Extract the [X, Y] coordinate from the center of the cell holding the provided text.  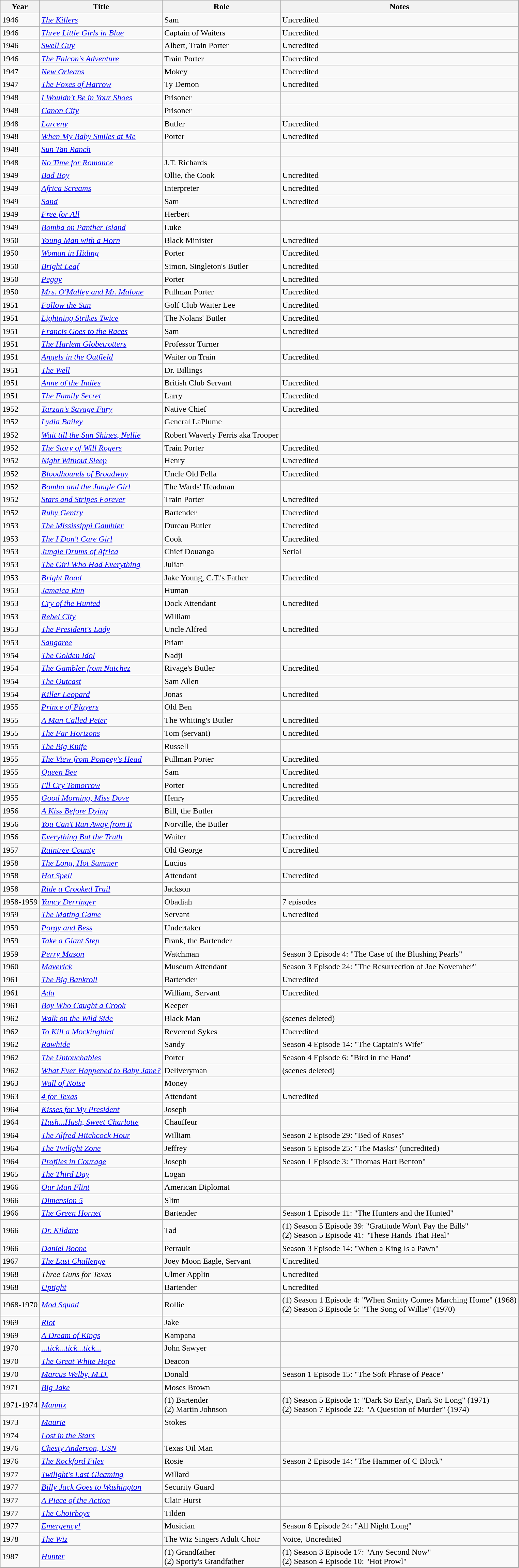
Bomba on Panther Island [101, 227]
Cry of the Hunted [101, 604]
1967 [20, 1261]
Joey Moon Eagle, Servant [222, 1261]
A Man Called Peter [101, 720]
Sand [101, 201]
Hunter [101, 1557]
Albert, Train Porter [222, 46]
Emergency! [101, 1526]
Musician [222, 1526]
Norville, the Butler [222, 824]
Season 3 Episode 4: "The Case of the Blushing Pearls" [399, 954]
The Twilight Zone [101, 1148]
Money [222, 1083]
Young Man with a Horn [101, 240]
The Long, Hot Summer [101, 863]
Follow the Sun [101, 305]
Anne of the Indies [101, 383]
Chief Douanga [222, 551]
Rivage's Butler [222, 668]
Yancy Derringer [101, 902]
Black Minister [222, 240]
(1) Season 5 Episode 1: "Dark So Early, Dark So Long" (1971)(2) Season 7 Episode 22: "A Question of Murder" (1974) [399, 1405]
Swell Guy [101, 46]
Voice, Uncredited [399, 1539]
The Green Hornet [101, 1213]
I'll Cry Tomorrow [101, 785]
Uncle Alfred [222, 629]
Lydia Bailey [101, 422]
Wait till the Sun Shines, Nellie [101, 435]
The Family Secret [101, 396]
Ruby Gentry [101, 513]
Robert Waverly Ferris aka Trooper [222, 435]
Billy Jack Goes to Washington [101, 1487]
Season 2 Episode 29: "Bed of Roses" [399, 1135]
1965 [20, 1174]
Rosie [222, 1461]
Waiter [222, 837]
Watchman [222, 954]
Season 1 Episode 15: "The Soft Phrase of Peace" [399, 1374]
To Kill a Mockingbird [101, 1032]
1960 [20, 966]
Canon City [101, 110]
Good Morning, Miss Dove [101, 798]
Francis Goes to the Races [101, 331]
Ada [101, 993]
Role [222, 7]
Waiter on Train [222, 357]
Twilight's Last Gleaming [101, 1474]
The Far Horizons [101, 733]
Serial [399, 551]
Everything But the Truth [101, 837]
Jake [222, 1322]
Sangaree [101, 642]
The Big Bankroll [101, 979]
Professor Turner [222, 344]
Boy Who Caught a Crook [101, 1006]
Mrs. O'Malley and Mr. Malone [101, 292]
Native Chief [222, 409]
Bloodhounds of Broadway [101, 474]
Tilden [222, 1513]
Season 1 Episode 3: "Thomas Hart Benton" [399, 1161]
Mod Squad [101, 1305]
Ty Demon [222, 85]
J.T. Richards [222, 163]
No Time for Romance [101, 163]
Season 4 Episode 6: "Bird in the Hand" [399, 1057]
Wall of Noise [101, 1083]
The Golden Idol [101, 655]
Captain of Waiters [222, 33]
The Well [101, 370]
Walk on the Wild Side [101, 1019]
John Sawyer [222, 1348]
Dimension 5 [101, 1200]
Riot [101, 1322]
The Rockford Files [101, 1461]
Sandy [222, 1045]
Big Jake [101, 1387]
Reverend Sykes [222, 1032]
Season 5 Episode 25: "The Masks" (uncredited) [399, 1148]
1978 [20, 1539]
Sam Allen [222, 681]
The Whiting's Butler [222, 720]
Interpreter [222, 188]
Season 3 Episode 24: "The Resurrection of Joe November" [399, 966]
1971 [20, 1387]
1971-1974 [20, 1405]
Jackson [222, 889]
The Foxes of Harrow [101, 85]
Slim [222, 1200]
Bill, the Butler [222, 811]
Africa Screams [101, 188]
(1) Grandfather(2) Sporty's Grandfather [222, 1557]
(1) Bartender(2) Martin Johnson [222, 1405]
Nadji [222, 655]
Butler [222, 123]
Free for All [101, 214]
Rawhide [101, 1045]
Tarzan's Savage Fury [101, 409]
The Mating Game [101, 915]
Old George [222, 850]
I Wouldn't Be in Your Shoes [101, 97]
Sun Tan Ranch [101, 149]
Texas Oil Man [222, 1448]
Ulmer Applin [222, 1274]
Daniel Boone [101, 1248]
American Diplomat [222, 1187]
The Alfred Hitchcock Hour [101, 1135]
Frank, the Bartender [222, 941]
Queen Bee [101, 772]
Three Guns for Texas [101, 1274]
Season 1 Episode 11: "The Hunters and the Hunted" [399, 1213]
Black Man [222, 1019]
New Orleans [101, 72]
Obadiah [222, 902]
Dr. Billings [222, 370]
Deliveryman [222, 1070]
General LaPlume [222, 422]
Killer Leopard [101, 694]
Profiles in Courage [101, 1161]
The Wiz [101, 1539]
Dock Attendant [222, 604]
Priam [222, 642]
Year [20, 7]
Perry Mason [101, 954]
The Last Challenge [101, 1261]
(1) Season 5 Episode 39: "Gratitude Won't Pay the Bills"(2) Season 5 Episode 41: "These Hands That Heal" [399, 1231]
Stars and Stripes Forever [101, 500]
The Third Day [101, 1174]
The I Don't Care Girl [101, 538]
Uncle Old Fella [222, 474]
Take a Giant Step [101, 941]
The Big Knife [101, 746]
The Great White Hope [101, 1361]
Herbert [222, 214]
Cook [222, 538]
Julian [222, 564]
The Outcast [101, 681]
1973 [20, 1422]
Season 6 Episode 24: "All Night Long" [399, 1526]
Larry [222, 396]
A Piece of the Action [101, 1500]
Uptight [101, 1287]
Three Little Girls in Blue [101, 33]
1968-1970 [20, 1305]
The Nolans' Butler [222, 318]
(1) Season 1 Episode 4: "When Smitty Comes Marching Home" (1968)(2) Season 3 Episode 5: "The Song of Willie" (1970) [399, 1305]
The Untouchables [101, 1057]
Night Without Sleep [101, 461]
Angels in the Outfield [101, 357]
1974 [20, 1435]
Donald [222, 1374]
Jamaica Run [101, 591]
Peggy [101, 279]
Golf Club Waiter Lee [222, 305]
Russell [222, 746]
Logan [222, 1174]
Prince of Players [101, 707]
Hush...Hush, Sweet Charlotte [101, 1122]
The Mississippi Gambler [101, 526]
When My Baby Smiles at Me [101, 136]
Luke [222, 227]
Kisses for My President [101, 1109]
Servant [222, 915]
Raintree County [101, 850]
Undertaker [222, 928]
The Harlem Globetrotters [101, 344]
Maverick [101, 966]
The Girl Who Had Everything [101, 564]
Stokes [222, 1422]
(1) Season 3 Episode 17: "Any Second Now"(2) Season 4 Episode 10: "Hot Prowl" [399, 1557]
7 episodes [399, 902]
The Gambler from Natchez [101, 668]
Jonas [222, 694]
Season 3 Episode 14: "When a King Is a Pawn" [399, 1248]
Dureau Butler [222, 526]
Title [101, 7]
British Club Servant [222, 383]
Lightning Strikes Twice [101, 318]
Bomba and the Jungle Girl [101, 487]
Season 2 Episode 14: "The Hammer of C Block" [399, 1461]
Mannix [101, 1405]
Porgy and Bess [101, 928]
Woman in Hiding [101, 253]
Larceny [101, 123]
1987 [20, 1557]
Keeper [222, 1006]
Lost in the Stars [101, 1435]
The View from Pompey's Head [101, 759]
Willard [222, 1474]
Maurie [101, 1422]
1957 [20, 850]
The Story of Will Rogers [101, 448]
Jeffrey [222, 1148]
Bad Boy [101, 176]
Museum Attendant [222, 966]
Jake Young, C.T.'s Father [222, 578]
Jungle Drums of Africa [101, 551]
Our Man Flint [101, 1187]
Mokey [222, 72]
Perrault [222, 1248]
Lucius [222, 863]
Bright Leaf [101, 266]
The Wiz Singers Adult Choir [222, 1539]
...tick...tick...tick... [101, 1348]
1958-1959 [20, 902]
A Dream of Kings [101, 1335]
Clair Hurst [222, 1500]
Tad [222, 1231]
Rollie [222, 1305]
Human [222, 591]
Dr. Kildare [101, 1231]
The President's Lady [101, 629]
The Choirboys [101, 1513]
Marcus Welby, M.D. [101, 1374]
Security Guard [222, 1487]
Ollie, the Cook [222, 176]
Moses Brown [222, 1387]
Tom (servant) [222, 733]
Chauffeur [222, 1122]
A Kiss Before Dying [101, 811]
What Ever Happened to Baby Jane? [101, 1070]
Hot Spell [101, 876]
Deacon [222, 1361]
Season 4 Episode 14: "The Captain's Wife" [399, 1045]
Chesty Anderson, USN [101, 1448]
Rebel City [101, 616]
The Falcon's Adventure [101, 59]
Notes [399, 7]
William, Servant [222, 993]
The Killers [101, 20]
Old Ben [222, 707]
4 for Texas [101, 1096]
The Wards' Headman [222, 487]
Simon, Singleton's Butler [222, 266]
Ride a Crooked Trail [101, 889]
You Can't Run Away from It [101, 824]
Bright Road [101, 578]
Kampana [222, 1335]
